Return (X, Y) of the center of cell containing provided text 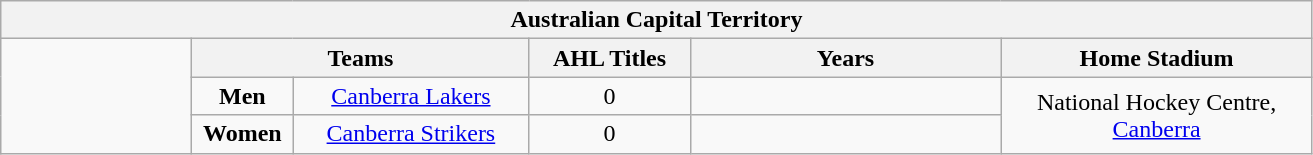
Home Stadium (1156, 58)
Teams (360, 58)
Men (242, 96)
Canberra Strikers (411, 134)
Canberra Lakers (411, 96)
Women (242, 134)
Australian Capital Territory (656, 20)
National Hockey Centre,Canberra (1156, 115)
Years (846, 58)
AHL Titles (610, 58)
